Detect which cell encompasses the target text, then output its [X, Y] center coordinate. 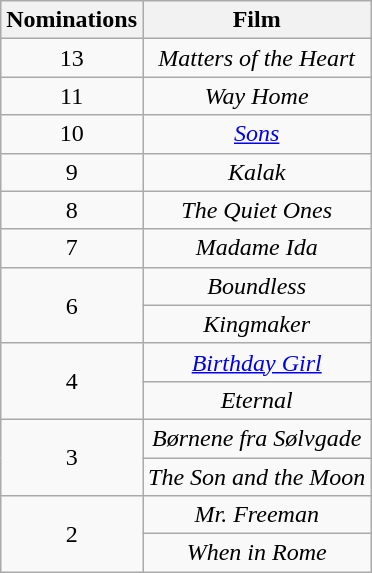
Børnene fra Sølvgade [256, 438]
Eternal [256, 400]
7 [72, 248]
13 [72, 58]
2 [72, 534]
Way Home [256, 96]
4 [72, 381]
9 [72, 172]
Film [256, 20]
Sons [256, 134]
10 [72, 134]
Madame Ida [256, 248]
6 [72, 305]
Kalak [256, 172]
11 [72, 96]
The Quiet Ones [256, 210]
The Son and the Moon [256, 477]
When in Rome [256, 553]
Mr. Freeman [256, 515]
Kingmaker [256, 324]
Nominations [72, 20]
8 [72, 210]
Boundless [256, 286]
Birthday Girl [256, 362]
3 [72, 457]
Matters of the Heart [256, 58]
